Locate the cell with the specified text and output its (X, Y) center coordinate. 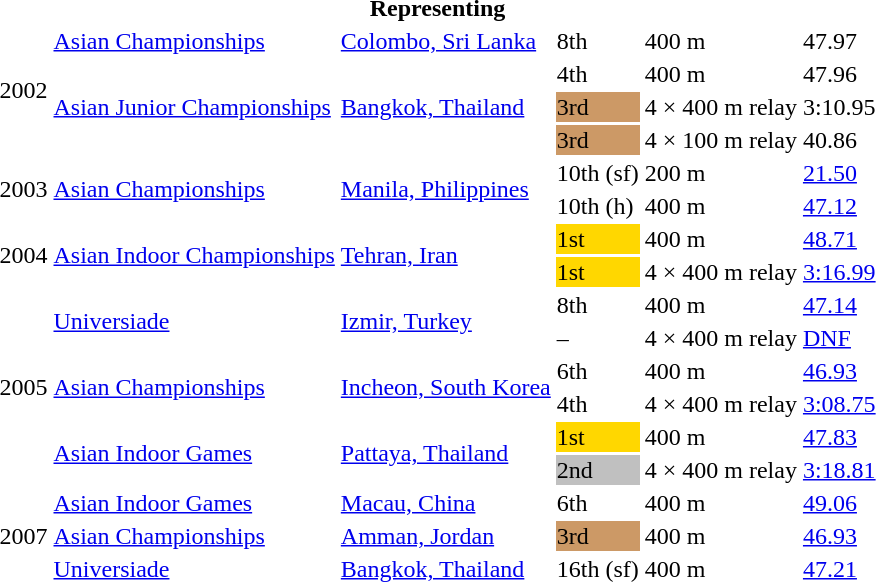
Asian Indoor Championships (194, 256)
Asian Junior Championships (194, 107)
10th (h) (598, 206)
Tehran, Iran (446, 256)
Universiade (194, 322)
4 × 100 m relay (720, 140)
– (598, 338)
Pattaya, Thailand (446, 454)
2nd (598, 470)
Colombo, Sri Lanka (446, 41)
Amman, Jordan (446, 536)
Izmir, Turkey (446, 322)
10th (sf) (598, 173)
200 m (720, 173)
Manila, Philippines (446, 190)
Bangkok, Thailand (446, 107)
Macau, China (446, 503)
Incheon, South Korea (446, 388)
